From the cell containing the given text, extract its center point as [X, Y] coordinate. 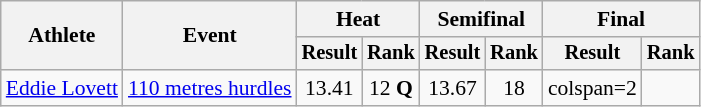
13.41 [330, 88]
Eddie Lovett [62, 88]
13.67 [453, 88]
18 [514, 88]
110 metres hurdles [210, 88]
Heat [358, 19]
Event [210, 36]
12 Q [391, 88]
Semifinal [482, 19]
Athlete [62, 36]
Final [622, 19]
colspan=2 [592, 88]
